Provide the [x, y] coordinate of the cell's center where the given text is located.  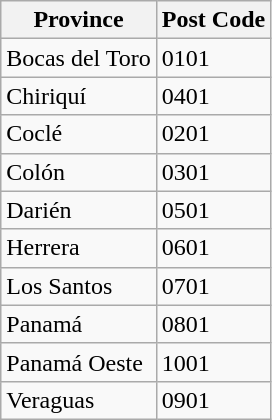
0101 [213, 58]
Herrera [79, 248]
Darién [79, 210]
Bocas del Toro [79, 58]
0401 [213, 96]
0901 [213, 400]
Panamá Oeste [79, 362]
Panamá [79, 324]
0601 [213, 248]
0801 [213, 324]
1001 [213, 362]
0701 [213, 286]
Chiriquí [79, 96]
Colón [79, 172]
Los Santos [79, 286]
0201 [213, 134]
Post Code [213, 20]
Veraguas [79, 400]
0301 [213, 172]
Province [79, 20]
Coclé [79, 134]
0501 [213, 210]
